Find where the given text appears and provide that cell's center as (x, y) coordinate. 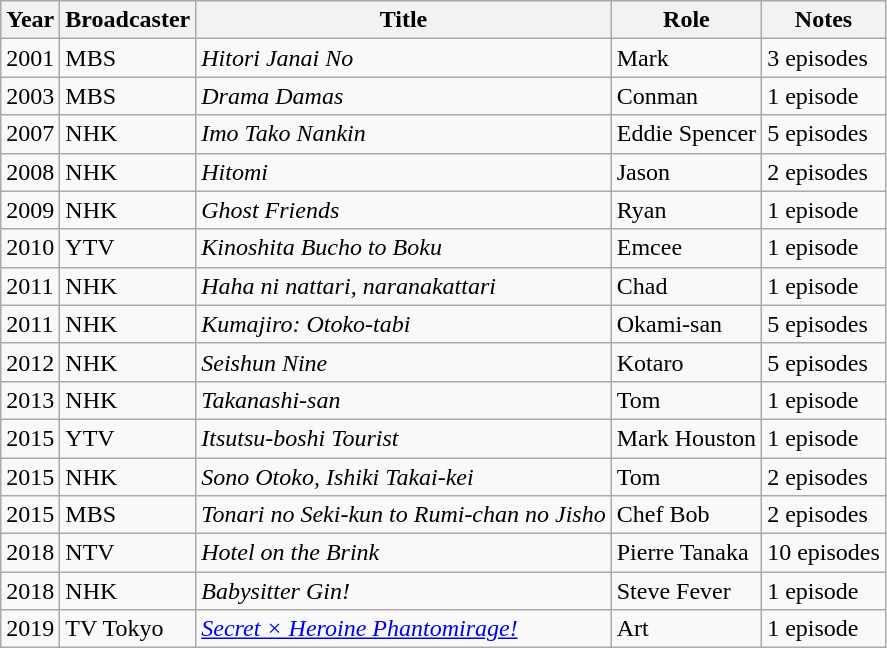
Title (404, 20)
2012 (30, 362)
Takanashi-san (404, 400)
2019 (30, 629)
Ghost Friends (404, 210)
2008 (30, 172)
Itsutsu-boshi Tourist (404, 438)
2003 (30, 96)
Haha ni nattari, naranakattari (404, 286)
2001 (30, 58)
Conman (686, 96)
Chef Bob (686, 515)
Kinoshita Bucho to Boku (404, 248)
Kotaro (686, 362)
Year (30, 20)
2013 (30, 400)
Sono Otoko, Ishiki Takai-kei (404, 477)
Broadcaster (128, 20)
Art (686, 629)
Drama Damas (404, 96)
TV Tokyo (128, 629)
Ryan (686, 210)
Hitomi (404, 172)
Pierre Tanaka (686, 553)
Steve Fever (686, 591)
Kumajiro: Otoko-tabi (404, 324)
Secret × Heroine Phantomirage! (404, 629)
Tonari no Seki-kun to Rumi-chan no Jisho (404, 515)
2009 (30, 210)
3 episodes (824, 58)
Okami-san (686, 324)
Eddie Spencer (686, 134)
Role (686, 20)
Emcee (686, 248)
Mark Houston (686, 438)
Mark (686, 58)
10 episodes (824, 553)
Chad (686, 286)
NTV (128, 553)
Notes (824, 20)
Hitori Janai No (404, 58)
2007 (30, 134)
Jason (686, 172)
Imo Tako Nankin (404, 134)
Seishun Nine (404, 362)
2010 (30, 248)
Hotel on the Brink (404, 553)
Babysitter Gin! (404, 591)
